Scan for the cell matching the given text and deliver its (X, Y) coordinate at center. 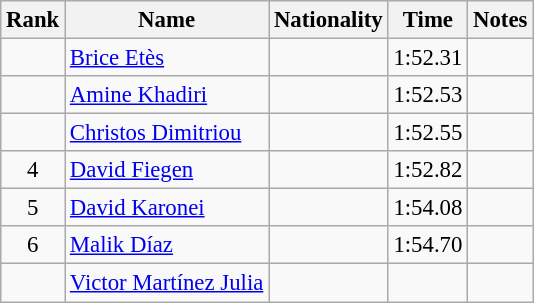
David Karonei (167, 208)
1:52.55 (428, 133)
1:52.53 (428, 95)
Christos Dimitriou (167, 133)
1:52.82 (428, 170)
Rank (33, 20)
1:52.31 (428, 58)
5 (33, 208)
Victor Martínez Julia (167, 283)
Nationality (328, 20)
Name (167, 20)
Notes (500, 20)
1:54.70 (428, 245)
Malik Díaz (167, 245)
Amine Khadiri (167, 95)
Brice Etès (167, 58)
6 (33, 245)
Time (428, 20)
4 (33, 170)
1:54.08 (428, 208)
David Fiegen (167, 170)
